Determine the (X, Y) coordinate at the center of the cell enclosing the given text.  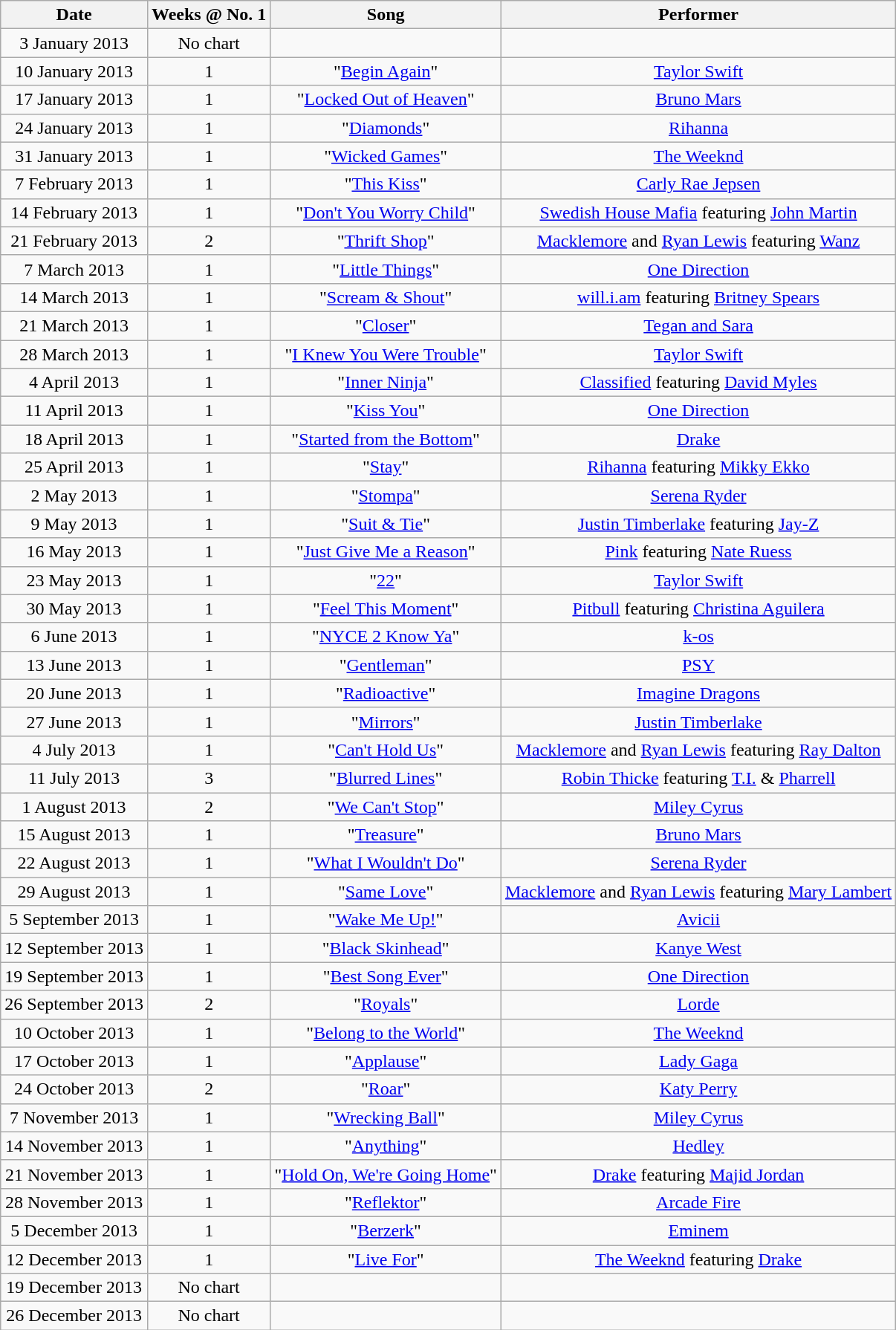
Rihanna (698, 128)
Swedish House Mafia featuring John Martin (698, 213)
"Anything" (386, 1146)
26 December 2013 (74, 1316)
"Mirrors" (386, 721)
Robin Thicke featuring T.I. & Pharrell (698, 778)
"Black Skinhead" (386, 948)
"Begin Again" (386, 71)
10 January 2013 (74, 71)
"Applause" (386, 1061)
"Suit & Tie" (386, 524)
Macklemore and Ryan Lewis featuring Wanz (698, 241)
16 May 2013 (74, 552)
"22" (386, 580)
Performer (698, 15)
"Hold On, We're Going Home" (386, 1174)
18 April 2013 (74, 439)
"Can't Hold Us" (386, 750)
4 July 2013 (74, 750)
Katy Perry (698, 1089)
10 October 2013 (74, 1033)
"Same Love" (386, 892)
28 March 2013 (74, 354)
31 January 2013 (74, 156)
"Feel This Moment" (386, 609)
"Blurred Lines" (386, 778)
Tegan and Sara (698, 325)
"Belong to the World" (386, 1033)
Rihanna featuring Mikky Ekko (698, 467)
Lady Gaga (698, 1061)
"Treasure" (386, 835)
9 May 2013 (74, 524)
Song (386, 15)
will.i.am featuring Britney Spears (698, 297)
k-os (698, 637)
Eminem (698, 1230)
Arcade Fire (698, 1202)
Pink featuring Nate Ruess (698, 552)
3 (208, 778)
"Wake Me Up!" (386, 920)
25 April 2013 (74, 467)
22 August 2013 (74, 863)
13 June 2013 (74, 665)
"Little Things" (386, 269)
Date (74, 15)
Justin Timberlake featuring Jay-Z (698, 524)
1 August 2013 (74, 806)
The Weeknd featuring Drake (698, 1259)
"Locked Out of Heaven" (386, 100)
"Just Give Me a Reason" (386, 552)
"Stay" (386, 467)
"Royals" (386, 1005)
7 November 2013 (74, 1117)
"Closer" (386, 325)
5 September 2013 (74, 920)
"NYCE 2 Know Ya" (386, 637)
"What I Wouldn't Do" (386, 863)
14 March 2013 (74, 297)
"Thrift Shop" (386, 241)
12 December 2013 (74, 1259)
"Stompa" (386, 496)
14 February 2013 (74, 213)
Pitbull featuring Christina Aguilera (698, 609)
20 June 2013 (74, 693)
"Started from the Bottom" (386, 439)
11 July 2013 (74, 778)
Drake (698, 439)
29 August 2013 (74, 892)
4 April 2013 (74, 383)
"This Kiss" (386, 184)
"Diamonds" (386, 128)
24 January 2013 (74, 128)
27 June 2013 (74, 721)
Hedley (698, 1146)
6 June 2013 (74, 637)
21 November 2013 (74, 1174)
Lorde (698, 1005)
7 March 2013 (74, 269)
14 November 2013 (74, 1146)
Carly Rae Jepsen (698, 184)
PSY (698, 665)
2 May 2013 (74, 496)
"Don't You Worry Child" (386, 213)
21 March 2013 (74, 325)
17 January 2013 (74, 100)
"We Can't Stop" (386, 806)
"Kiss You" (386, 411)
Weeks @ No. 1 (208, 15)
3 January 2013 (74, 43)
30 May 2013 (74, 609)
"Best Song Ever" (386, 976)
Imagine Dragons (698, 693)
"I Knew You Were Trouble" (386, 354)
"Live For" (386, 1259)
Drake featuring Majid Jordan (698, 1174)
"Reflektor" (386, 1202)
11 April 2013 (74, 411)
Justin Timberlake (698, 721)
23 May 2013 (74, 580)
"Wrecking Ball" (386, 1117)
"Roar" (386, 1089)
Classified featuring David Myles (698, 383)
"Gentleman" (386, 665)
Avicii (698, 920)
"Inner Ninja" (386, 383)
19 December 2013 (74, 1288)
15 August 2013 (74, 835)
21 February 2013 (74, 241)
"Scream & Shout" (386, 297)
28 November 2013 (74, 1202)
24 October 2013 (74, 1089)
12 September 2013 (74, 948)
"Berzerk" (386, 1230)
7 February 2013 (74, 184)
Macklemore and Ryan Lewis featuring Mary Lambert (698, 892)
19 September 2013 (74, 976)
26 September 2013 (74, 1005)
17 October 2013 (74, 1061)
5 December 2013 (74, 1230)
Macklemore and Ryan Lewis featuring Ray Dalton (698, 750)
"Wicked Games" (386, 156)
Kanye West (698, 948)
"Radioactive" (386, 693)
